Extract the [X, Y] coordinate from the center of the cell holding the provided text.  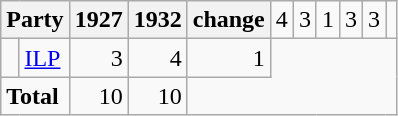
1932 [158, 20]
Total [35, 96]
1927 [98, 20]
ILP [44, 58]
Party [35, 20]
change [228, 20]
